Determine the (x, y) coordinate at the center of the cell enclosing the given text.  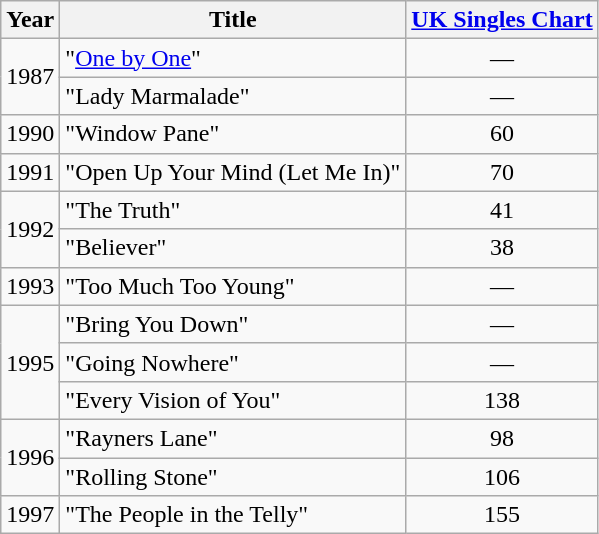
"Too Much Too Young" (233, 286)
"Rayners Lane" (233, 438)
1997 (30, 515)
1987 (30, 77)
38 (502, 248)
UK Singles Chart (502, 20)
"Every Vision of You" (233, 400)
98 (502, 438)
"Believer" (233, 248)
"The Truth" (233, 210)
1990 (30, 134)
1995 (30, 362)
60 (502, 134)
"Open Up Your Mind (Let Me In)" (233, 172)
"One by One" (233, 58)
"Going Nowhere" (233, 362)
"The People in the Telly" (233, 515)
"Lady Marmalade" (233, 96)
Year (30, 20)
70 (502, 172)
1993 (30, 286)
155 (502, 515)
138 (502, 400)
1996 (30, 457)
"Window Pane" (233, 134)
106 (502, 477)
"Bring You Down" (233, 324)
41 (502, 210)
1992 (30, 229)
Title (233, 20)
1991 (30, 172)
"Rolling Stone" (233, 477)
